Return the (X, Y) coordinate for the center point of the cell that contains the specified text.  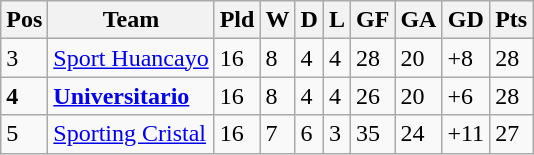
L (336, 20)
7 (278, 134)
+8 (466, 58)
+6 (466, 96)
GD (466, 20)
D (309, 20)
Sport Huancayo (131, 58)
GA (418, 20)
Universitario (131, 96)
W (278, 20)
+11 (466, 134)
26 (372, 96)
Sporting Cristal (131, 134)
35 (372, 134)
Pts (512, 20)
5 (24, 134)
27 (512, 134)
Team (131, 20)
24 (418, 134)
Pld (237, 20)
Pos (24, 20)
GF (372, 20)
6 (309, 134)
